Search for the cell housing the specified text and yield its [x, y] center coordinate. 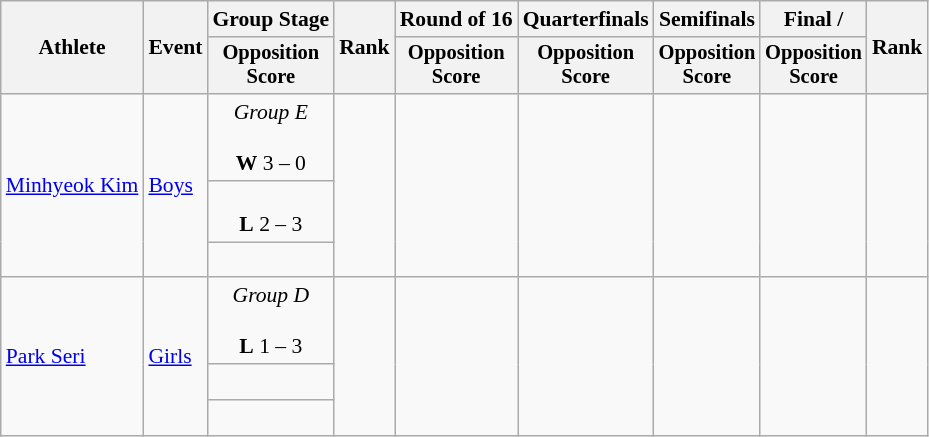
Final / [814, 19]
Group Stage [270, 19]
Group EW 3 – 0 [270, 138]
Group DL 1 – 3 [270, 322]
Athlete [72, 48]
Event [175, 48]
L 2 – 3 [270, 212]
Semifinals [708, 19]
Park Seri [72, 357]
Boys [175, 186]
Round of 16 [456, 19]
Girls [175, 357]
Quarterfinals [586, 19]
Minhyeok Kim [72, 186]
